Return the [X, Y] coordinate for the center point of the cell that contains the specified text.  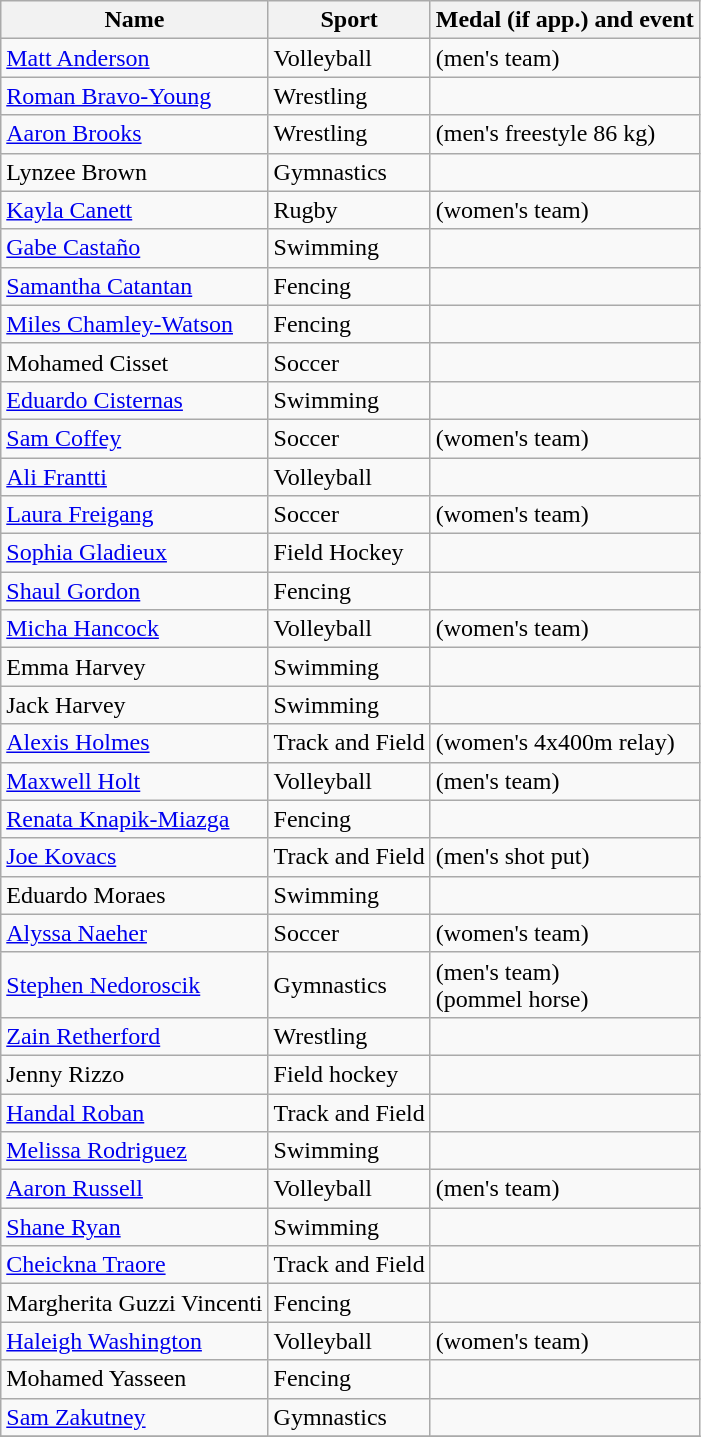
Cheickna Traore [134, 1265]
Alexis Holmes [134, 743]
Rugby [349, 210]
Medal (if app.) and event [564, 20]
Eduardo Moraes [134, 895]
Sam Coffey [134, 438]
Ali Frantti [134, 477]
(men's shot put) [564, 857]
Margherita Guzzi Vincenti [134, 1303]
Shane Ryan [134, 1227]
Joe Kovacs [134, 857]
Roman Bravo-Young [134, 96]
Eduardo Cisternas [134, 400]
Aaron Brooks [134, 134]
Maxwell Holt [134, 781]
Kayla Canett [134, 210]
Sophia Gladieux [134, 553]
Haleigh Washington [134, 1341]
Sport [349, 20]
Matt Anderson [134, 58]
(women's 4x400m relay) [564, 743]
Zain Retherford [134, 1036]
Renata Knapik-Miazga [134, 819]
Micha Hancock [134, 629]
Melissa Rodriguez [134, 1151]
Emma Harvey [134, 667]
Miles Chamley-Watson [134, 324]
Jenny Rizzo [134, 1074]
Sam Zakutney [134, 1417]
(men's team) (pommel horse) [564, 984]
Field hockey [349, 1074]
Jack Harvey [134, 705]
Mohamed Yasseen [134, 1379]
Lynzee Brown [134, 172]
Field Hockey [349, 553]
Samantha Catantan [134, 286]
Shaul Gordon [134, 591]
Gabe Castaño [134, 248]
(men's freestyle 86 kg) [564, 134]
Alyssa Naeher [134, 933]
Name [134, 20]
Mohamed Cisset [134, 362]
Laura Freigang [134, 515]
Stephen Nedoroscik [134, 984]
Handal Roban [134, 1113]
Aaron Russell [134, 1189]
